Scan for the cell matching the given text and deliver its (X, Y) coordinate at center. 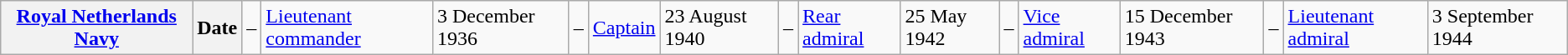
Vice admiral (1069, 28)
15 December 1943 (1192, 28)
Captain (624, 28)
Royal Netherlands Navy (97, 28)
Lieutenant admiral (1355, 28)
23 August 1940 (719, 28)
3 December 1936 (501, 28)
Rear admiral (849, 28)
Date (218, 28)
Lieutenant commander (347, 28)
25 May 1942 (950, 28)
3 September 1944 (1498, 28)
